Detect which cell encompasses the target text, then output its [X, Y] center coordinate. 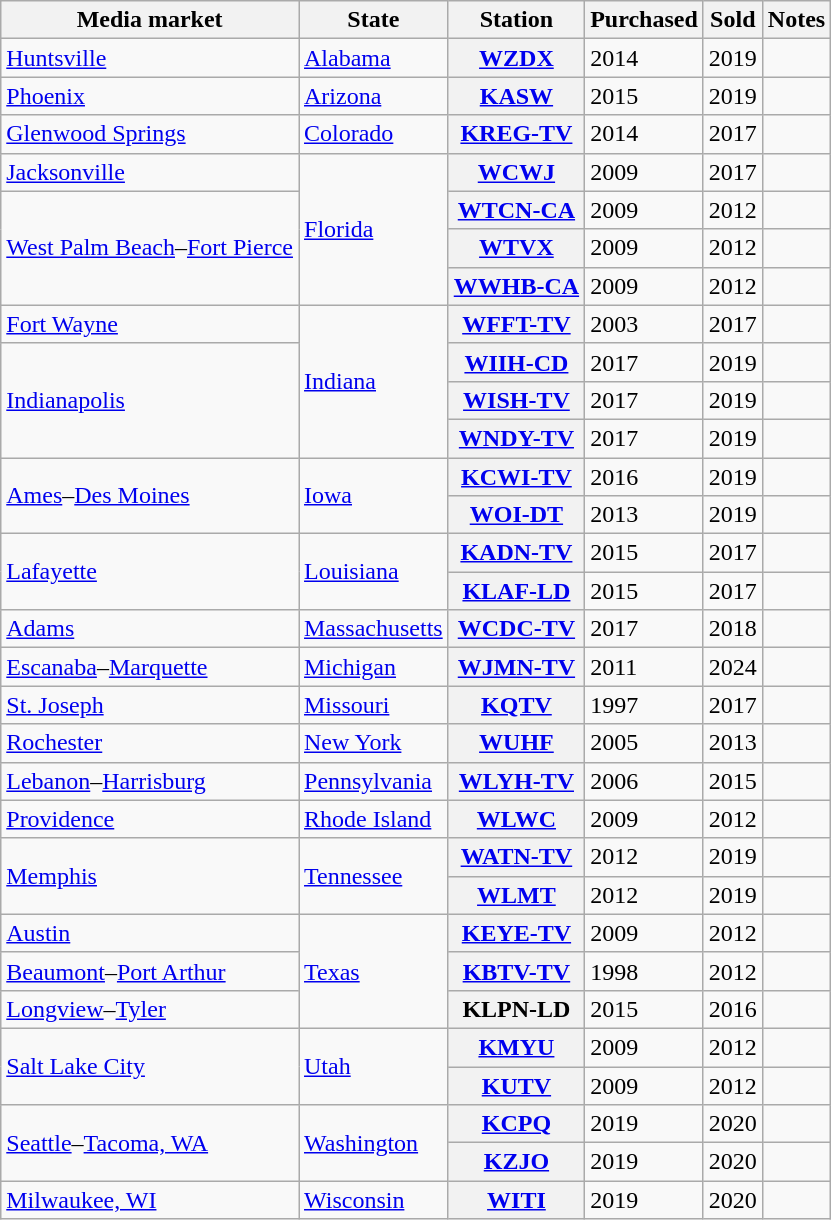
KLAF-LD [516, 591]
Iowa [373, 496]
WFFT-TV [516, 324]
Colorado [373, 134]
Austin [150, 933]
Missouri [373, 705]
Texas [373, 971]
Phoenix [150, 96]
Adams [150, 629]
KUTV [516, 1085]
Glenwood Springs [150, 134]
WTVX [516, 248]
KZJO [516, 1162]
Providence [150, 819]
Wisconsin [373, 1200]
WLYH-TV [516, 781]
Rhode Island [373, 819]
WLWC [516, 819]
KQTV [516, 705]
2011 [644, 667]
State [373, 20]
Notes [796, 20]
KASW [516, 96]
Utah [373, 1066]
2006 [644, 781]
Seattle–Tacoma, WA [150, 1143]
KEYE-TV [516, 933]
Alabama [373, 58]
Longview–Tyler [150, 1009]
Indianapolis [150, 400]
WITI [516, 1200]
Salt Lake City [150, 1066]
Sold [732, 20]
Huntsville [150, 58]
Jacksonville [150, 172]
KREG-TV [516, 134]
WOI-DT [516, 515]
Lafayette [150, 572]
WLMT [516, 895]
Massachusetts [373, 629]
St. Joseph [150, 705]
Fort Wayne [150, 324]
Escanaba–Marquette [150, 667]
2003 [644, 324]
2018 [732, 629]
Washington [373, 1143]
Arizona [373, 96]
WISH-TV [516, 400]
WJMN-TV [516, 667]
WCWJ [516, 172]
Ames–Des Moines [150, 496]
Station [516, 20]
Indiana [373, 381]
Lebanon–Harrisburg [150, 781]
KCWI-TV [516, 477]
West Palm Beach–Fort Pierce [150, 248]
WIIH-CD [516, 362]
Milwaukee, WI [150, 1200]
Tennessee [373, 876]
WZDX [516, 58]
KMYU [516, 1047]
WUHF [516, 743]
WTCN-CA [516, 210]
KADN-TV [516, 553]
KLPN-LD [516, 1009]
2005 [644, 743]
Louisiana [373, 572]
WATN-TV [516, 857]
KBTV-TV [516, 971]
Purchased [644, 20]
WNDY-TV [516, 438]
2024 [732, 667]
Michigan [373, 667]
Florida [373, 229]
New York [373, 743]
KCPQ [516, 1124]
WWHB-CA [516, 286]
Media market [150, 20]
Pennsylvania [373, 781]
Beaumont–Port Arthur [150, 971]
1997 [644, 705]
WCDC-TV [516, 629]
Rochester [150, 743]
Memphis [150, 876]
1998 [644, 971]
